From the cell containing the given text, extract its center point as [x, y] coordinate. 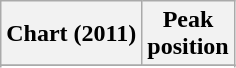
Peakposition [188, 34]
Chart (2011) [72, 34]
